Provide the (X, Y) coordinate of the cell's center where the given text is located.  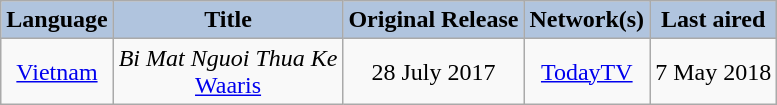
Bi Mat Nguoi Thua Ke Waaris (228, 72)
TodayTV (587, 72)
Vietnam (57, 72)
Original Release (434, 20)
7 May 2018 (714, 72)
Last aired (714, 20)
28 July 2017 (434, 72)
Network(s) (587, 20)
Language (57, 20)
Title (228, 20)
